Capture the cell that displays the provided text and extract its (x, y) central coordinate. 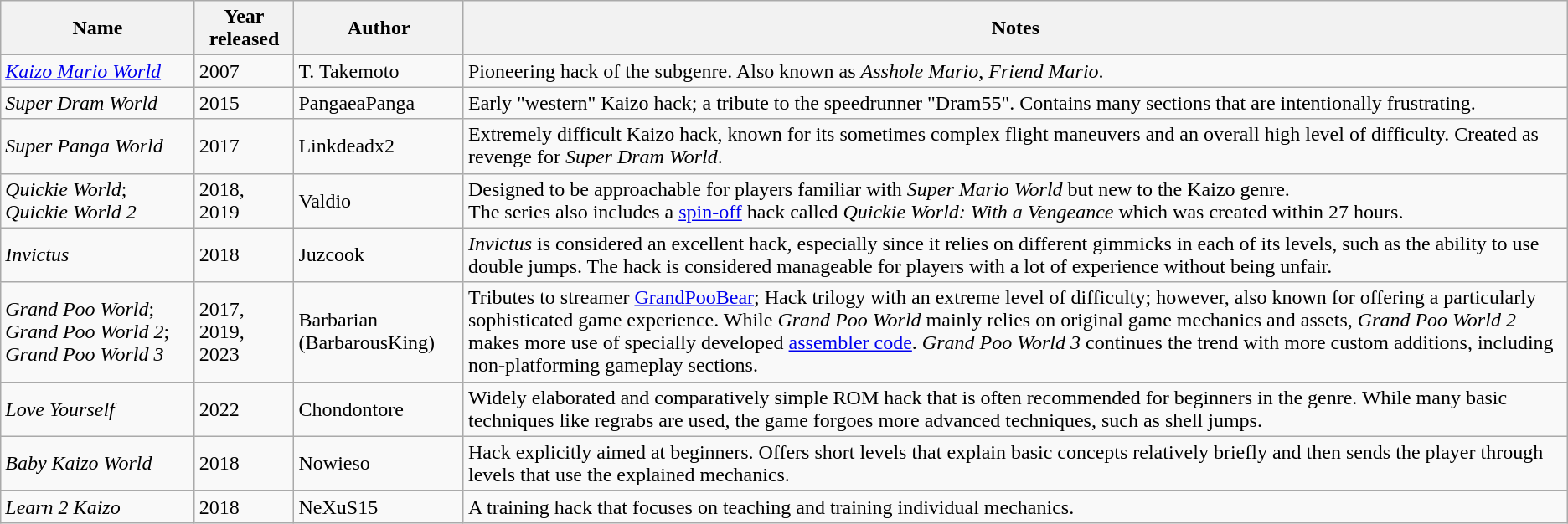
2015 (245, 103)
2017 (245, 146)
2018, 2019 (245, 201)
Quickie World; Quickie World 2 (97, 201)
Kaizo Mario World (97, 71)
Invictus (97, 254)
Barbarian (BarbarousKing) (379, 331)
Year released (245, 28)
Chondontore (379, 408)
NeXuS15 (379, 506)
Grand Poo World; Grand Poo World 2; Grand Poo World 3 (97, 331)
2007 (245, 71)
Pioneering hack of the subgenre. Also known as Asshole Mario, Friend Mario. (1015, 71)
PangaeaPanga (379, 103)
Baby Kaizo World (97, 464)
Name (97, 28)
Linkdeadx2 (379, 146)
Learn 2 Kaizo (97, 506)
Nowieso (379, 464)
T. Takemoto (379, 71)
Valdio (379, 201)
Love Yourself (97, 408)
2022 (245, 408)
Early "western" Kaizo hack; a tribute to the speedrunner "Dram55". Contains many sections that are intentionally frustrating. (1015, 103)
Super Panga World (97, 146)
A training hack that focuses on teaching and training individual mechanics. (1015, 506)
2017, 2019, 2023 (245, 331)
Super Dram World (97, 103)
Author (379, 28)
Notes (1015, 28)
Juzcook (379, 254)
